Output the (X, Y) coordinate of the center of the cell containing the given text.  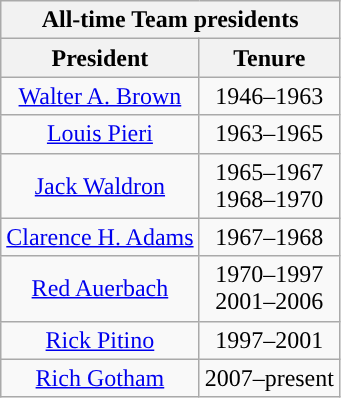
President (100, 58)
1965–19671968–1970 (269, 186)
1970–19972001–2006 (269, 288)
Louis Pieri (100, 134)
1997–2001 (269, 340)
2007–present (269, 378)
Tenure (269, 58)
Clarence H. Adams (100, 237)
1967–1968 (269, 237)
1946–1963 (269, 96)
Jack Waldron (100, 186)
All-time Team presidents (170, 20)
1963–1965 (269, 134)
Walter A. Brown (100, 96)
Rich Gotham (100, 378)
Red Auerbach (100, 288)
Rick Pitino (100, 340)
